Capture the cell that displays the provided text and extract its [x, y] central coordinate. 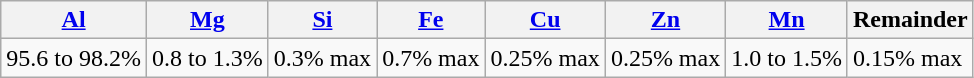
Fe [431, 20]
Si [322, 20]
Zn [665, 20]
Cu [545, 20]
Mn [787, 20]
Al [74, 20]
0.3% max [322, 58]
1.0 to 1.5% [787, 58]
95.6 to 98.2% [74, 58]
0.15% max [910, 58]
0.8 to 1.3% [207, 58]
Mg [207, 20]
Remainder [910, 20]
0.7% max [431, 58]
